Search for the cell housing the specified text and yield its [x, y] center coordinate. 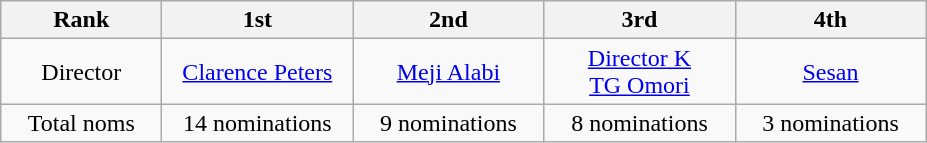
Clarence Peters [258, 72]
Director KTG Omori [640, 72]
8 nominations [640, 123]
14 nominations [258, 123]
2nd [448, 20]
Sesan [830, 72]
Meji Alabi [448, 72]
3rd [640, 20]
9 nominations [448, 123]
Director [82, 72]
1st [258, 20]
3 nominations [830, 123]
4th [830, 20]
Rank [82, 20]
Total noms [82, 123]
